Extract the [x, y] coordinate from the center of the cell holding the provided text.  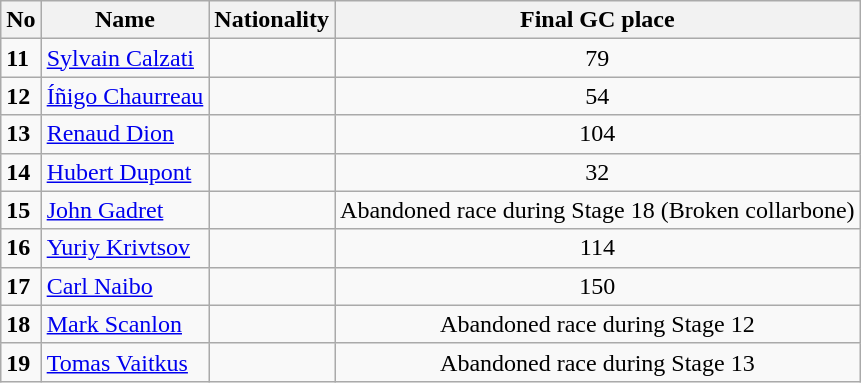
17 [21, 286]
Final GC place [598, 20]
John Gadret [125, 210]
Tomas Vaitkus [125, 362]
Sylvain Calzati [125, 58]
Renaud Dion [125, 134]
Abandoned race during Stage 12 [598, 324]
Abandoned race during Stage 13 [598, 362]
Nationality [272, 20]
No [21, 20]
13 [21, 134]
114 [598, 248]
104 [598, 134]
Yuriy Krivtsov [125, 248]
150 [598, 286]
Name [125, 20]
15 [21, 210]
54 [598, 96]
19 [21, 362]
18 [21, 324]
Mark Scanlon [125, 324]
Hubert Dupont [125, 172]
Abandoned race during Stage 18 (Broken collarbone) [598, 210]
Carl Naibo [125, 286]
79 [598, 58]
11 [21, 58]
14 [21, 172]
Íñigo Chaurreau [125, 96]
16 [21, 248]
12 [21, 96]
32 [598, 172]
